Extract the [X, Y] coordinate from the center of the cell holding the provided text.  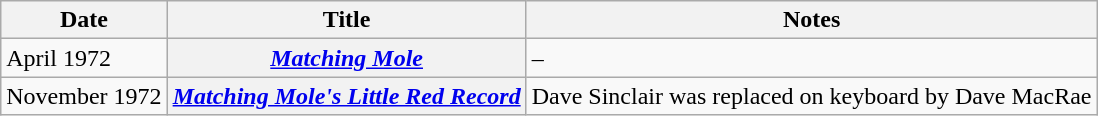
Dave Sinclair was replaced on keyboard by Dave MacRae [812, 96]
– [812, 58]
Matching Mole [346, 58]
November 1972 [84, 96]
Date [84, 20]
Title [346, 20]
Matching Mole's Little Red Record [346, 96]
April 1972 [84, 58]
Notes [812, 20]
